Provide the (X, Y) coordinate of the cell's center where the given text is located.  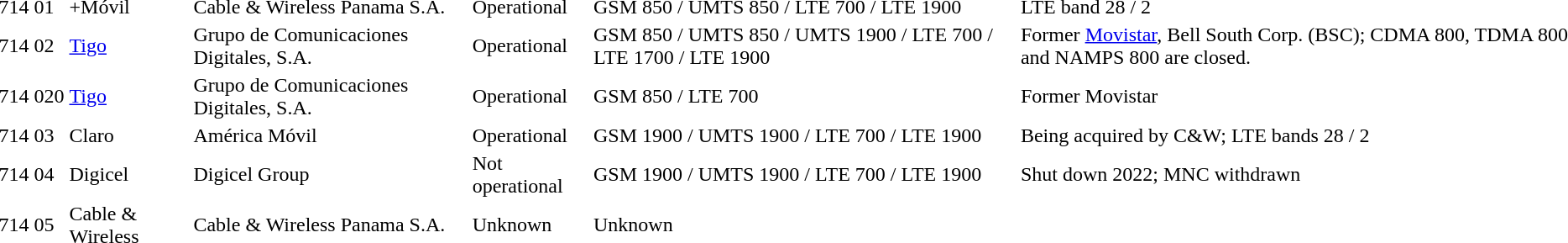
GSM 850 / UMTS 850 / UMTS 1900 / LTE 700 / LTE 1700 / LTE 1900 (804, 45)
Claro (129, 135)
GSM 850 / LTE 700 (804, 96)
020 (49, 96)
Digicel Group (331, 175)
Not operational (531, 175)
Digicel (129, 175)
03 (49, 135)
América Móvil (331, 135)
04 (49, 175)
02 (49, 45)
